Detect which cell encompasses the target text, then output its [x, y] center coordinate. 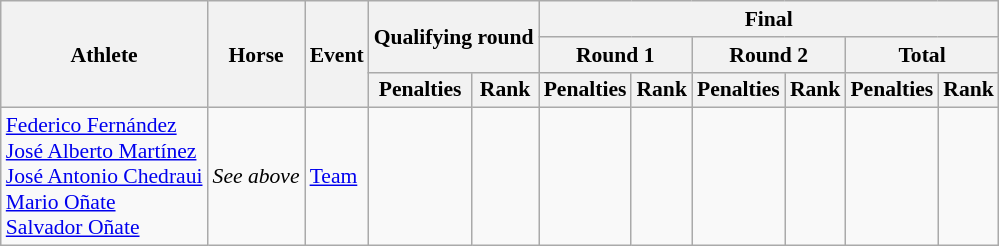
Horse [256, 54]
Federico FernándezJosé Alberto MartínezJosé Antonio ChedrauiMario OñateSalvador Oñate [104, 177]
See above [256, 177]
Total [922, 55]
Round 2 [768, 55]
Final [769, 19]
Team [337, 177]
Athlete [104, 54]
Event [337, 54]
Round 1 [616, 55]
Qualifying round [454, 36]
